Scan for the cell matching the given text and deliver its (X, Y) coordinate at center. 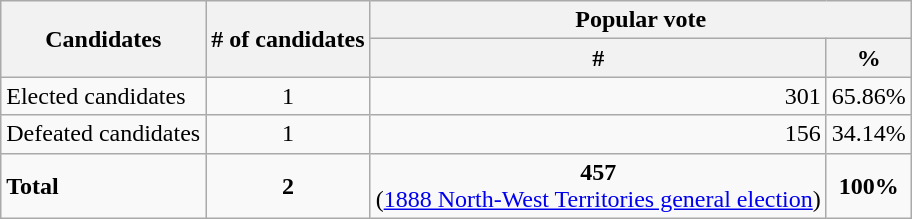
457(1888 North-West Territories general election) (598, 186)
2 (288, 186)
34.14% (868, 134)
Total (104, 186)
65.86% (868, 96)
301 (598, 96)
Popular vote (640, 20)
156 (598, 134)
Elected candidates (104, 96)
100% (868, 186)
Defeated candidates (104, 134)
# (598, 58)
# of candidates (288, 39)
% (868, 58)
Candidates (104, 39)
